Extract the (x, y) coordinate from the center of the cell holding the provided text.  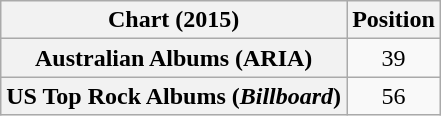
56 (394, 96)
Australian Albums (ARIA) (174, 58)
Position (394, 20)
US Top Rock Albums (Billboard) (174, 96)
39 (394, 58)
Chart (2015) (174, 20)
